From the cell containing the given text, extract its center point as (X, Y) coordinate. 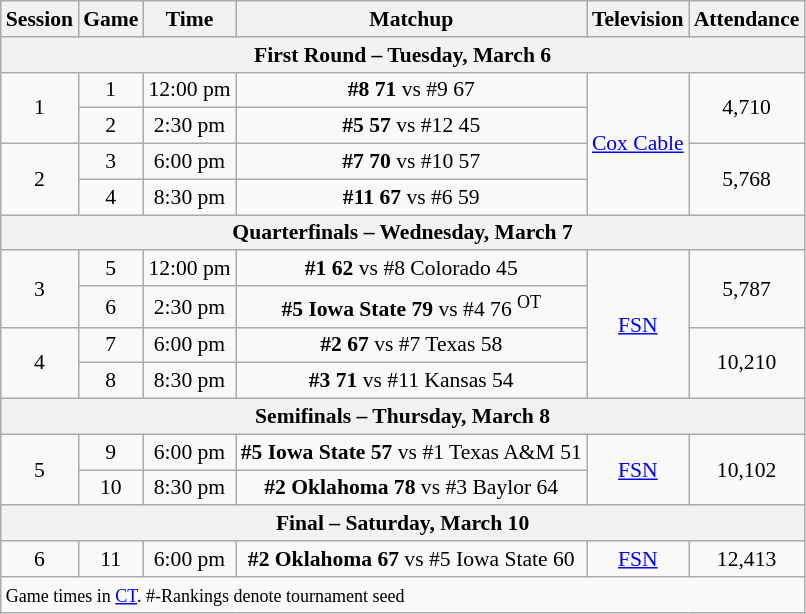
Matchup (412, 19)
Cox Cable (638, 143)
9 (110, 452)
Semifinals – Thursday, March 8 (403, 417)
#5 Iowa State 57 vs #1 Texas A&M 51 (412, 452)
Game (110, 19)
Attendance (747, 19)
#5 57 vs #12 45 (412, 126)
#5 Iowa State 79 vs #4 76 OT (412, 306)
#1 62 vs #8 Colorado 45 (412, 269)
#3 71 vs #11 Kansas 54 (412, 381)
5,768 (747, 180)
#2 Oklahoma 67 vs #5 Iowa State 60 (412, 559)
10 (110, 488)
8 (110, 381)
4,710 (747, 108)
Final – Saturday, March 10 (403, 524)
#8 71 vs #9 67 (412, 90)
11 (110, 559)
10,210 (747, 362)
#7 70 vs #10 57 (412, 162)
Quarterfinals – Wednesday, March 7 (403, 233)
7 (110, 345)
Time (189, 19)
5,787 (747, 290)
10,102 (747, 470)
First Round – Tuesday, March 6 (403, 55)
#11 67 vs #6 59 (412, 197)
Session (40, 19)
#2 Oklahoma 78 vs #3 Baylor 64 (412, 488)
Game times in CT. #-Rankings denote tournament seed (403, 595)
#2 67 vs #7 Texas 58 (412, 345)
Television (638, 19)
12,413 (747, 559)
